Return the [X, Y] coordinate for the center point of the cell that contains the specified text.  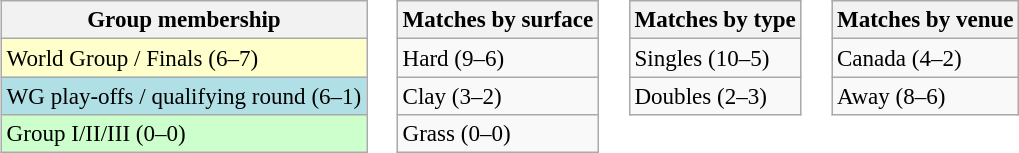
Doubles (2–3) [715, 96]
Group membership [184, 20]
Away (8–6) [926, 96]
Group I/II/III (0–0) [184, 133]
WG play-offs / qualifying round (6–1) [184, 96]
Matches by surface [498, 20]
Matches by venue [926, 20]
World Group / Finals (6–7) [184, 58]
Singles (10–5) [715, 58]
Grass (0–0) [498, 133]
Matches by type [715, 20]
Hard (9–6) [498, 58]
Canada (4–2) [926, 58]
Clay (3–2) [498, 96]
